For the text-containing cell, return its midpoint in (X, Y) coordinate format. 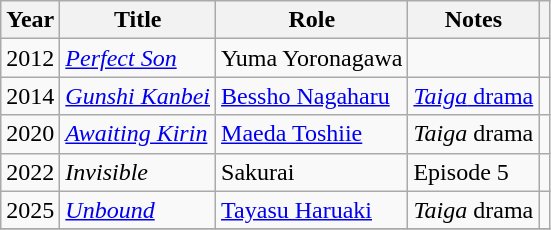
2020 (30, 134)
Title (138, 20)
2022 (30, 172)
Tayasu Haruaki (312, 210)
Gunshi Kanbei (138, 96)
Bessho Nagaharu (312, 96)
Awaiting Kirin (138, 134)
Notes (474, 20)
Episode 5 (474, 172)
2012 (30, 58)
Unbound (138, 210)
Year (30, 20)
Role (312, 20)
Yuma Yoronagawa (312, 58)
Sakurai (312, 172)
Perfect Son (138, 58)
2025 (30, 210)
Invisible (138, 172)
Maeda Toshiie (312, 134)
2014 (30, 96)
